Scan for the cell matching the given text and deliver its [x, y] coordinate at center. 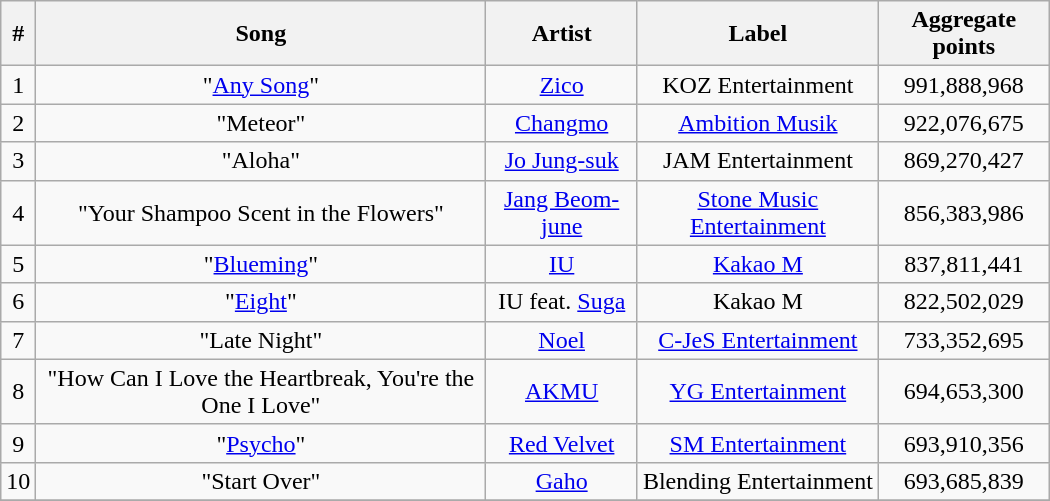
869,270,427 [964, 161]
C-JeS Entertainment [758, 340]
837,811,441 [964, 264]
693,910,356 [964, 443]
"Aloha" [261, 161]
Blending Entertainment [758, 481]
1 [18, 85]
Label [758, 34]
693,685,839 [964, 481]
"Psycho" [261, 443]
"Blueming" [261, 264]
Gaho [562, 481]
Stone Music Entertainment [758, 212]
Jang Beom-june [562, 212]
"Your Shampoo Scent in the Flowers" [261, 212]
JAM Entertainment [758, 161]
Aggregate points [964, 34]
6 [18, 302]
694,653,300 [964, 392]
922,076,675 [964, 123]
KOZ Entertainment [758, 85]
Changmo [562, 123]
8 [18, 392]
2 [18, 123]
Ambition Musik [758, 123]
856,383,986 [964, 212]
Zico [562, 85]
822,502,029 [964, 302]
"Eight" [261, 302]
IU [562, 264]
# [18, 34]
"Any Song" [261, 85]
"Late Night" [261, 340]
"Meteor" [261, 123]
3 [18, 161]
"Start Over" [261, 481]
SM Entertainment [758, 443]
733,352,695 [964, 340]
Song [261, 34]
991,888,968 [964, 85]
IU feat. Suga [562, 302]
Noel [562, 340]
Artist [562, 34]
7 [18, 340]
Red Velvet [562, 443]
9 [18, 443]
10 [18, 481]
Jo Jung-suk [562, 161]
"How Can I Love the Heartbreak, You're the One I Love" [261, 392]
AKMU [562, 392]
4 [18, 212]
YG Entertainment [758, 392]
5 [18, 264]
